Find where the given text appears and provide that cell's center as (X, Y) coordinate. 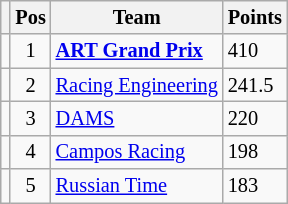
410 (255, 51)
Points (255, 17)
241.5 (255, 85)
5 (30, 186)
1 (30, 51)
Racing Engineering (137, 85)
183 (255, 186)
Team (137, 17)
198 (255, 152)
220 (255, 118)
Campos Racing (137, 152)
ART Grand Prix (137, 51)
Pos (30, 17)
3 (30, 118)
Russian Time (137, 186)
4 (30, 152)
2 (30, 85)
DAMS (137, 118)
